Identify which cell holds the provided text, then report its [x, y] central coordinate. 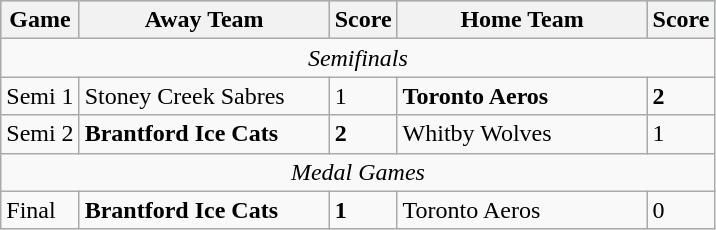
Semi 1 [40, 96]
0 [681, 210]
Away Team [204, 20]
Stoney Creek Sabres [204, 96]
Game [40, 20]
Semi 2 [40, 134]
Whitby Wolves [522, 134]
Medal Games [358, 172]
Final [40, 210]
Semifinals [358, 58]
Home Team [522, 20]
